Extract the [x, y] coordinate from the center of the cell holding the provided text.  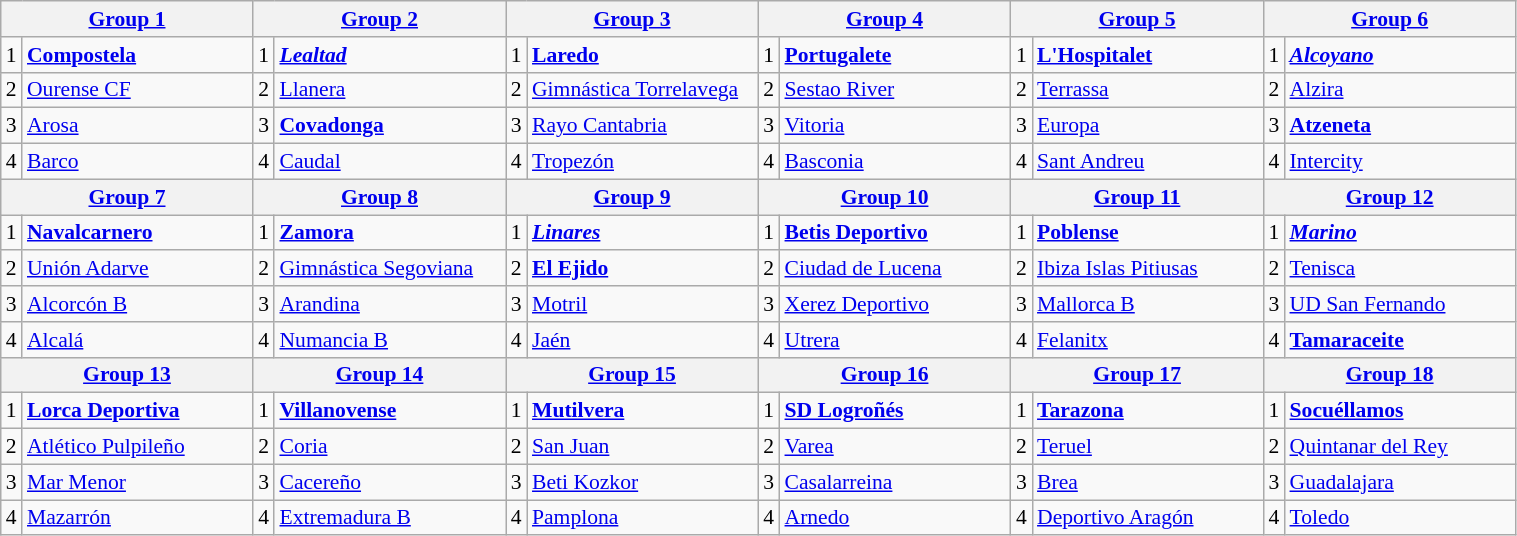
Group 15 [632, 375]
Zamora [390, 233]
Coria [390, 447]
Villanovense [390, 411]
Motril [642, 304]
L'Hospitalet [1148, 55]
Jaén [642, 340]
Pamplona [642, 518]
Alcalá [138, 340]
Unión Adarve [138, 269]
Mallorca B [1148, 304]
Group 13 [128, 375]
Alzira [1401, 90]
Group 9 [632, 197]
Group 14 [380, 375]
Europa [1148, 126]
Group 11 [1138, 197]
UD San Fernando [1401, 304]
El Ejido [642, 269]
Tenisca [1401, 269]
Alcoyano [1401, 55]
Vitoria [894, 126]
Llanera [390, 90]
SD Logroñés [894, 411]
Xerez Deportivo [894, 304]
Group 17 [1138, 375]
San Juan [642, 447]
Sant Andreu [1148, 162]
Cacereño [390, 482]
Group 6 [1390, 19]
Felanitx [1148, 340]
Alcorcón B [138, 304]
Poblense [1148, 233]
Mutilvera [642, 411]
Compostela [138, 55]
Covadonga [390, 126]
Group 2 [380, 19]
Atzeneta [1401, 126]
Portugalete [894, 55]
Group 4 [884, 19]
Group 5 [1138, 19]
Arnedo [894, 518]
Socuéllamos [1401, 411]
Navalcarnero [138, 233]
Barco [138, 162]
Tamaraceite [1401, 340]
Laredo [642, 55]
Linares [642, 233]
Group 16 [884, 375]
Group 18 [1390, 375]
Numancia B [390, 340]
Arosa [138, 126]
Casalarreina [894, 482]
Caudal [390, 162]
Brea [1148, 482]
Marino [1401, 233]
Ibiza Islas Pitiusas [1148, 269]
Group 1 [128, 19]
Sestao River [894, 90]
Mar Menor [138, 482]
Deportivo Aragón [1148, 518]
Group 12 [1390, 197]
Utrera [894, 340]
Group 10 [884, 197]
Group 8 [380, 197]
Betis Deportivo [894, 233]
Intercity [1401, 162]
Gimnástica Torrelavega [642, 90]
Extremadura B [390, 518]
Lealtad [390, 55]
Tropezón [642, 162]
Lorca Deportiva [138, 411]
Guadalajara [1401, 482]
Beti Kozkor [642, 482]
Atlético Pulpileño [138, 447]
Teruel [1148, 447]
Mazarrón [138, 518]
Terrassa [1148, 90]
Group 3 [632, 19]
Gimnástica Segoviana [390, 269]
Group 7 [128, 197]
Arandina [390, 304]
Basconia [894, 162]
Toledo [1401, 518]
Quintanar del Rey [1401, 447]
Ourense CF [138, 90]
Varea [894, 447]
Rayo Cantabria [642, 126]
Tarazona [1148, 411]
Ciudad de Lucena [894, 269]
